Scan for the cell matching the given text and deliver its (x, y) coordinate at center. 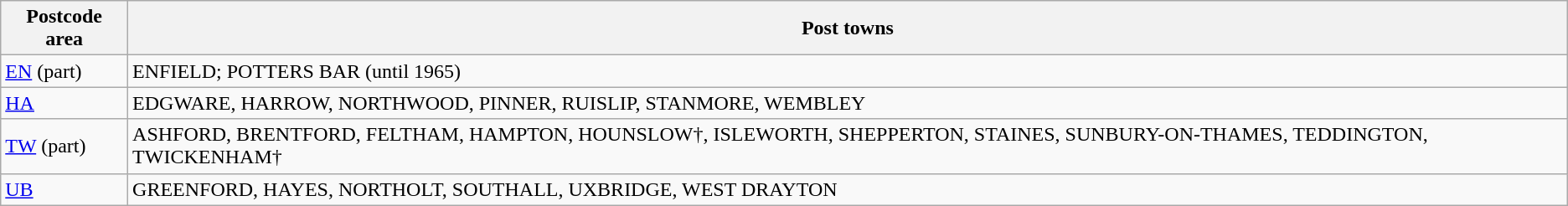
TW (part) (64, 146)
Post towns (848, 28)
HA (64, 103)
EN (part) (64, 71)
Postcode area (64, 28)
ASHFORD, BRENTFORD, FELTHAM, HAMPTON, HOUNSLOW†, ISLEWORTH, SHEPPERTON, STAINES, SUNBURY-ON-THAMES, TEDDINGTON, TWICKENHAM† (848, 146)
EDGWARE, HARROW, NORTHWOOD, PINNER, RUISLIP, STANMORE, WEMBLEY (848, 103)
GREENFORD, HAYES, NORTHOLT, SOUTHALL, UXBRIDGE, WEST DRAYTON (848, 189)
UB (64, 189)
ENFIELD; POTTERS BAR (until 1965) (848, 71)
